Search for the cell housing the specified text and yield its (x, y) center coordinate. 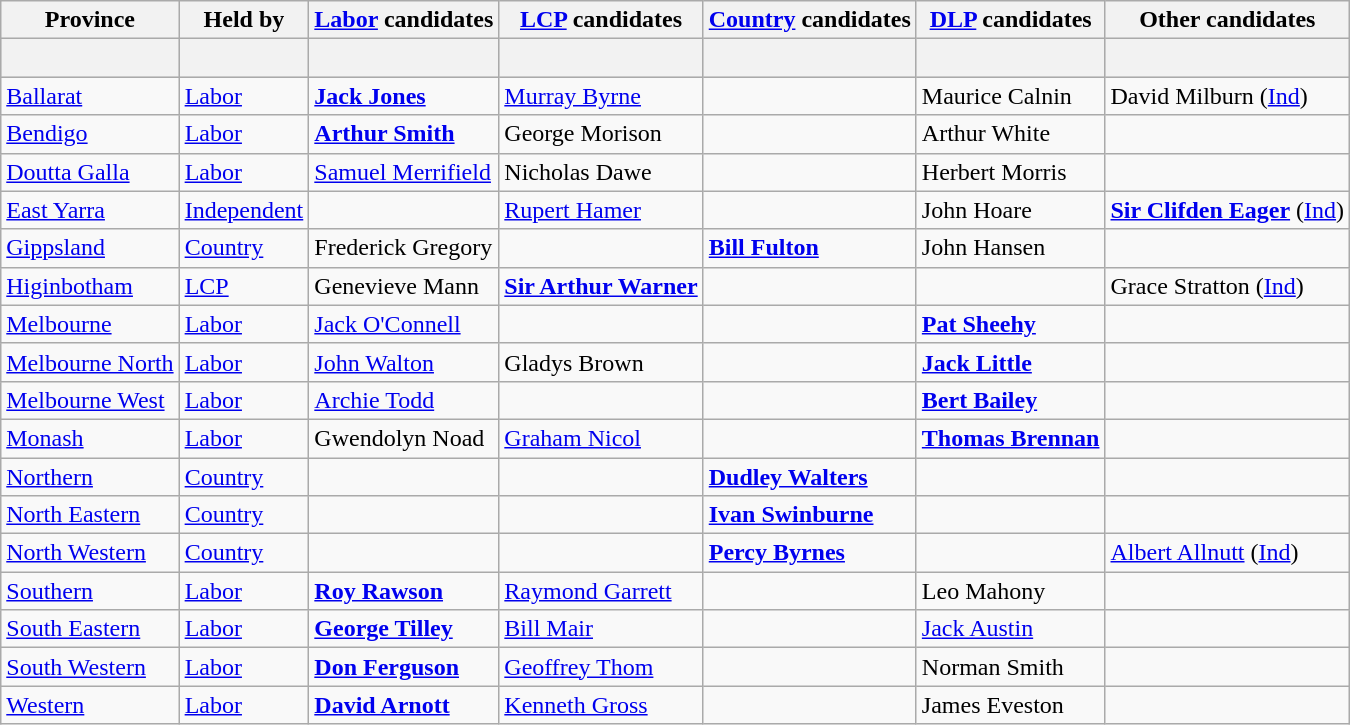
Jack Austin (1010, 629)
LCP (244, 286)
Higinbotham (90, 286)
Raymond Garrett (601, 591)
Frederick Gregory (404, 248)
Labor candidates (404, 20)
Ballarat (90, 96)
Melbourne (90, 324)
Maurice Calnin (1010, 96)
James Eveston (1010, 705)
Arthur White (1010, 134)
Western (90, 705)
Herbert Morris (1010, 172)
Bendigo (90, 134)
Gippsland (90, 248)
Pat Sheehy (1010, 324)
Genevieve Mann (404, 286)
Roy Rawson (404, 591)
Ivan Swinburne (810, 515)
Monash (90, 438)
Bill Mair (601, 629)
East Yarra (90, 210)
Country candidates (810, 20)
David Arnott (404, 705)
LCP candidates (601, 20)
Gladys Brown (601, 362)
Held by (244, 20)
Bert Bailey (1010, 400)
Bill Fulton (810, 248)
Southern (90, 591)
Kenneth Gross (601, 705)
Rupert Hamer (601, 210)
Graham Nicol (601, 438)
Doutta Galla (90, 172)
Independent (244, 210)
DLP candidates (1010, 20)
Melbourne West (90, 400)
South Western (90, 667)
Arthur Smith (404, 134)
Northern (90, 477)
Dudley Walters (810, 477)
Norman Smith (1010, 667)
Don Ferguson (404, 667)
Percy Byrnes (810, 553)
Albert Allnutt (Ind) (1228, 553)
John Hoare (1010, 210)
Thomas Brennan (1010, 438)
Leo Mahony (1010, 591)
Nicholas Dawe (601, 172)
George Morison (601, 134)
South Eastern (90, 629)
Sir Arthur Warner (601, 286)
Province (90, 20)
Jack Little (1010, 362)
Grace Stratton (Ind) (1228, 286)
Melbourne North (90, 362)
John Walton (404, 362)
Other candidates (1228, 20)
Sir Clifden Eager (Ind) (1228, 210)
Samuel Merrifield (404, 172)
Archie Todd (404, 400)
Gwendolyn Noad (404, 438)
Jack O'Connell (404, 324)
North Western (90, 553)
John Hansen (1010, 248)
North Eastern (90, 515)
David Milburn (Ind) (1228, 96)
Jack Jones (404, 96)
Murray Byrne (601, 96)
George Tilley (404, 629)
Geoffrey Thom (601, 667)
